Locate the cell with the specified text and output its (x, y) center coordinate. 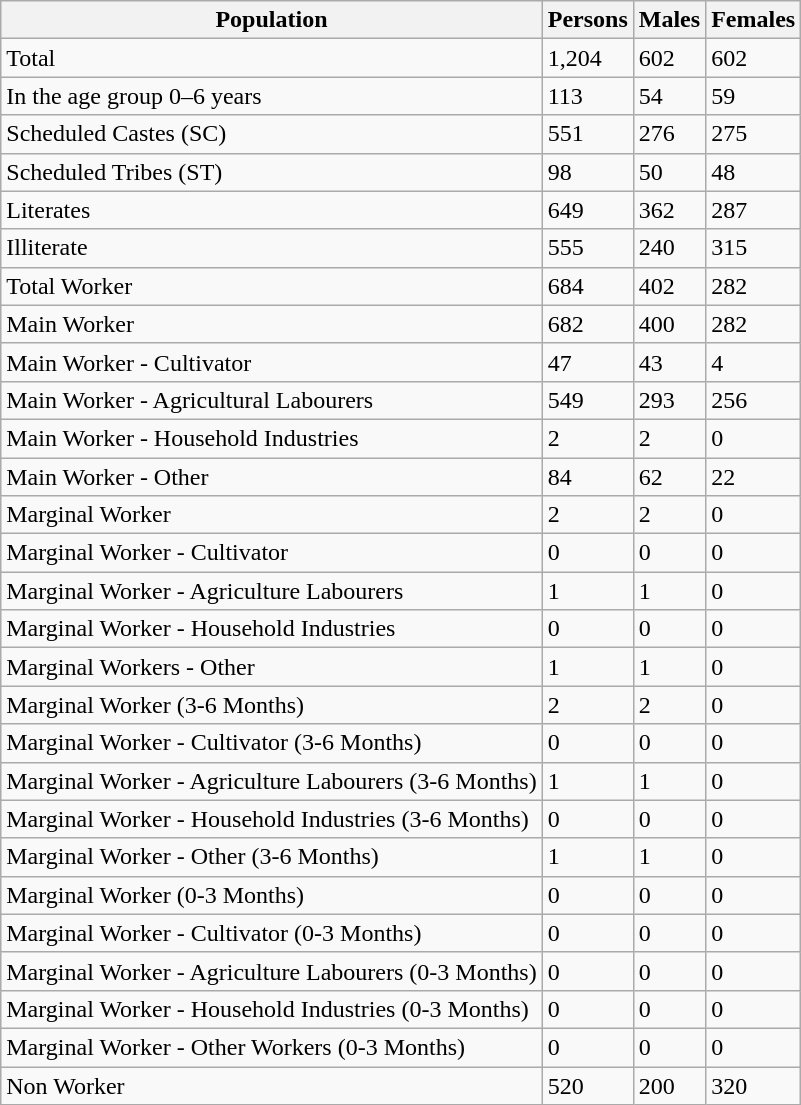
Marginal Worker - Cultivator (0-3 Months) (272, 933)
Persons (588, 20)
555 (588, 248)
Scheduled Castes (SC) (272, 134)
84 (588, 477)
62 (669, 477)
43 (669, 362)
Scheduled Tribes (ST) (272, 172)
275 (754, 134)
276 (669, 134)
200 (669, 1085)
520 (588, 1085)
Marginal Worker - Household Industries (3-6 Months) (272, 819)
Main Worker - Other (272, 477)
Males (669, 20)
293 (669, 400)
Main Worker (272, 324)
Marginal Worker - Agriculture Labourers (3-6 Months) (272, 781)
Main Worker - Cultivator (272, 362)
402 (669, 286)
98 (588, 172)
Population (272, 20)
549 (588, 400)
Marginal Worker (0-3 Months) (272, 895)
649 (588, 210)
256 (754, 400)
Marginal Workers - Other (272, 667)
362 (669, 210)
59 (754, 96)
Total Worker (272, 286)
320 (754, 1085)
48 (754, 172)
Marginal Worker - Household Industries (0-3 Months) (272, 1009)
Marginal Worker - Other Workers (0-3 Months) (272, 1047)
Non Worker (272, 1085)
400 (669, 324)
287 (754, 210)
Marginal Worker - Other (3-6 Months) (272, 857)
315 (754, 248)
684 (588, 286)
54 (669, 96)
1,204 (588, 58)
Marginal Worker - Agriculture Labourers (0-3 Months) (272, 971)
Females (754, 20)
Total (272, 58)
113 (588, 96)
Marginal Worker (272, 515)
In the age group 0–6 years (272, 96)
Main Worker - Agricultural Labourers (272, 400)
47 (588, 362)
Main Worker - Household Industries (272, 438)
Marginal Worker (3-6 Months) (272, 705)
Marginal Worker - Cultivator (272, 553)
Marginal Worker - Cultivator (3-6 Months) (272, 743)
22 (754, 477)
4 (754, 362)
50 (669, 172)
Illiterate (272, 248)
682 (588, 324)
Marginal Worker - Household Industries (272, 629)
Marginal Worker - Agriculture Labourers (272, 591)
240 (669, 248)
Literates (272, 210)
551 (588, 134)
